Determine the [X, Y] coordinate at the center of the cell enclosing the given text.  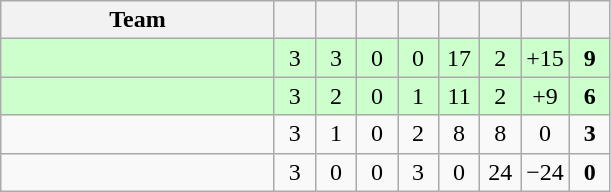
9 [590, 58]
11 [460, 96]
17 [460, 58]
+15 [546, 58]
24 [500, 172]
Team [138, 20]
6 [590, 96]
+9 [546, 96]
−24 [546, 172]
